From the cell containing the given text, extract its center point as (X, Y) coordinate. 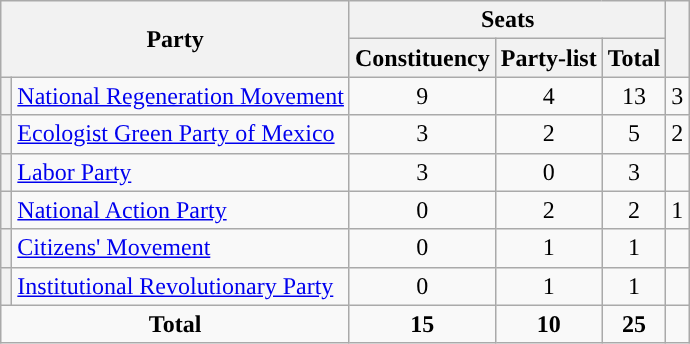
Institutional Revolutionary Party (181, 286)
Constituency (422, 58)
Party (176, 39)
Party-list (548, 58)
National Action Party (181, 210)
Ecologist Green Party of Mexico (181, 134)
Labor Party (181, 172)
Citizens' Movement (181, 248)
4 (548, 96)
25 (634, 324)
9 (422, 96)
10 (548, 324)
Seats (507, 20)
13 (634, 96)
5 (634, 134)
National Regeneration Movement (181, 96)
15 (422, 324)
